Determine the [X, Y] coordinate at the center of the cell enclosing the given text.  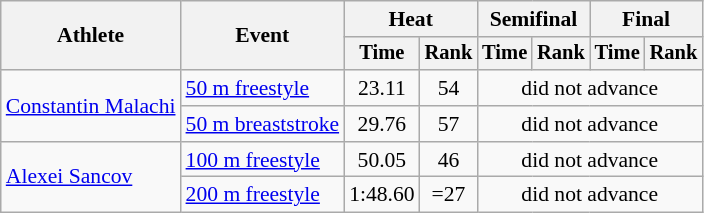
Semifinal [533, 19]
Athlete [91, 36]
200 m freestyle [263, 195]
Final [646, 19]
Alexei Sancov [91, 178]
Event [263, 36]
1:48.60 [382, 195]
57 [449, 124]
54 [449, 88]
29.76 [382, 124]
100 m freestyle [263, 160]
Heat [410, 19]
=27 [449, 195]
Constantin Malachi [91, 106]
50 m freestyle [263, 88]
50.05 [382, 160]
46 [449, 160]
23.11 [382, 88]
50 m breaststroke [263, 124]
